From the cell containing the given text, extract its center point as (X, Y) coordinate. 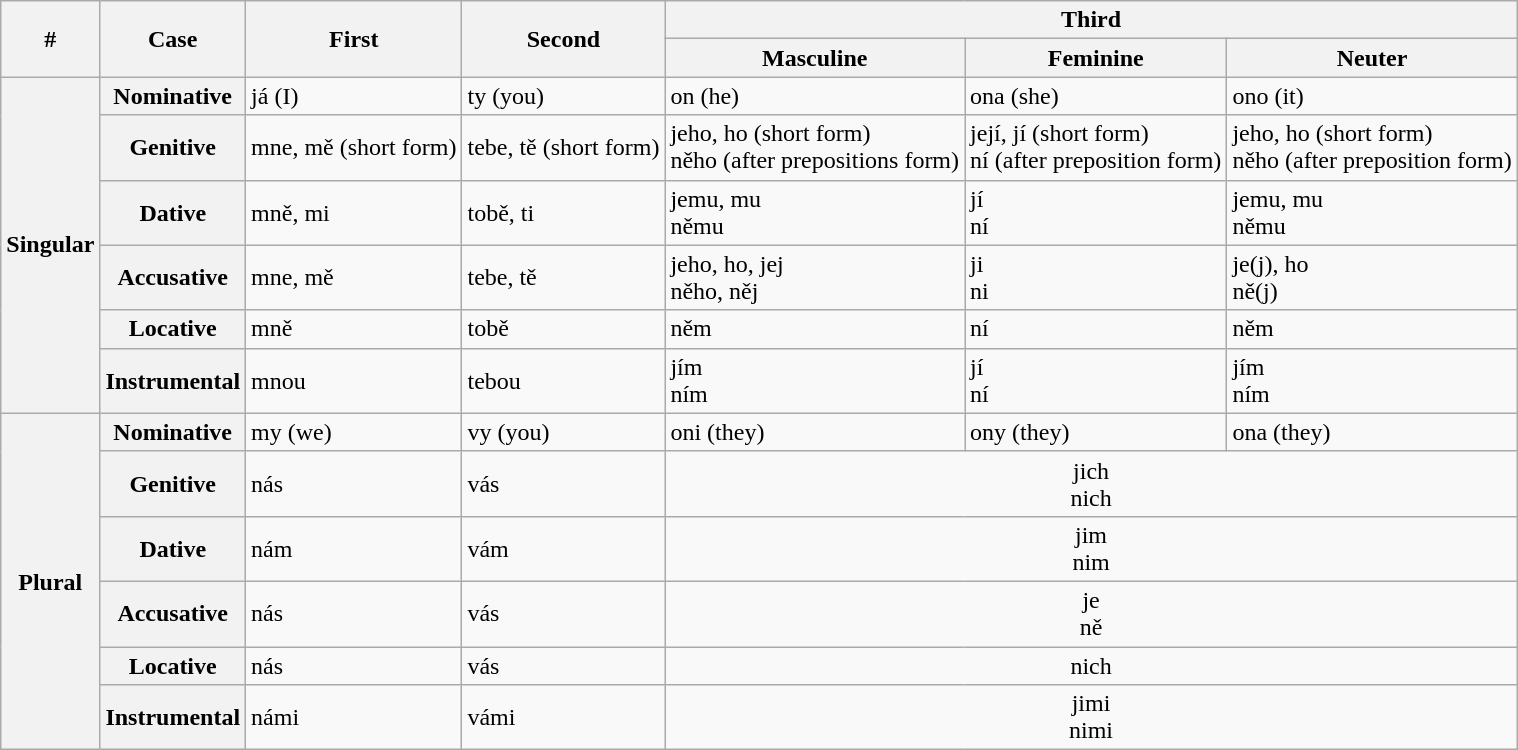
jiminimi (1091, 718)
oni (they) (815, 432)
Singular (50, 245)
ony (they) (1096, 432)
tebou (564, 380)
Feminine (1096, 58)
jeho, ho (short form)něho (after prepositions form) (815, 148)
ní (1096, 329)
nám (354, 548)
vy (you) (564, 432)
Neuter (1372, 58)
my (we) (354, 432)
tobě (564, 329)
jimnim (1091, 548)
námi (354, 718)
ono (it) (1372, 96)
já (I) (354, 96)
ona (she) (1096, 96)
mnou (354, 380)
Case (173, 39)
# (50, 39)
nich (1091, 665)
je(j), honě(j) (1372, 278)
ty (you) (564, 96)
jeho, ho (short form)něho (after preposition form) (1372, 148)
Third (1091, 20)
jeho, ho, jejněho, něj (815, 278)
on (he) (815, 96)
Second (564, 39)
jini (1096, 278)
tebe, tě (564, 278)
mne, mě (short form) (354, 148)
tebe, tě (short form) (564, 148)
tobě, ti (564, 212)
mne, mě (354, 278)
Plural (50, 581)
ona (they) (1372, 432)
Masculine (815, 58)
jeně (1091, 614)
vám (564, 548)
vámi (564, 718)
mně, mi (354, 212)
First (354, 39)
jichnich (1091, 484)
mně (354, 329)
její, jí (short form)ní (after preposition form) (1096, 148)
